For the text-containing cell, return its midpoint in [x, y] coordinate format. 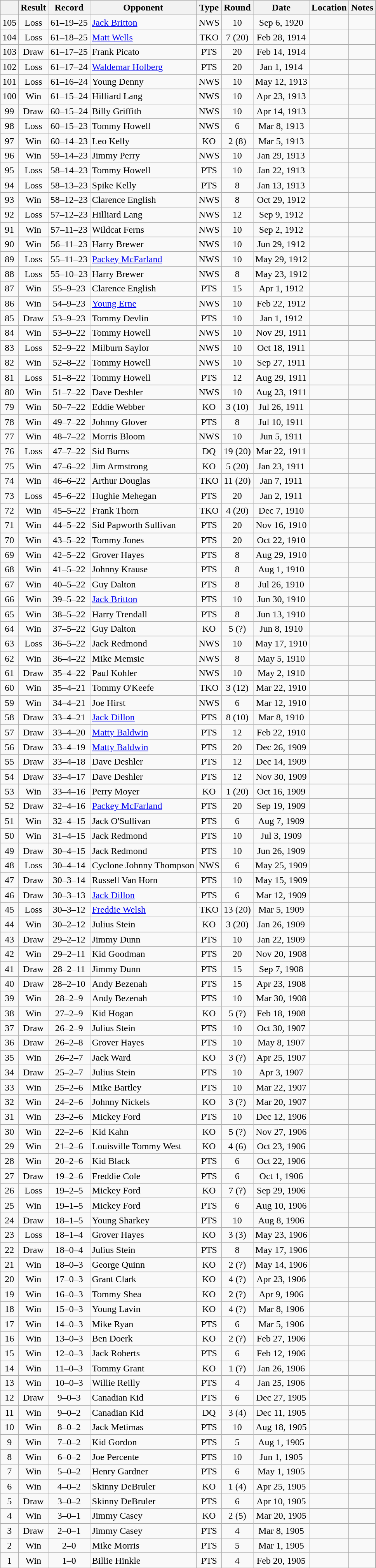
Mar 12, 1910 [281, 703]
13–0–3 [69, 1338]
17–0–3 [69, 1279]
3 (3) [237, 1235]
32–4–15 [69, 821]
19–2–5 [69, 1191]
Dec 27, 1905 [281, 1398]
Jun 8, 1910 [281, 629]
72 [9, 510]
May 25, 1909 [281, 865]
94 [9, 185]
Waldemar Holberg [143, 67]
88 [9, 274]
Jan 22, 1913 [281, 170]
Jimmy Perry [143, 155]
27–2–9 [69, 1013]
100 [9, 96]
Leo Kelly [143, 141]
66 [9, 599]
56 [9, 747]
May 12, 1913 [281, 82]
23 [9, 1235]
27 [9, 1176]
Jan 2, 1911 [281, 496]
89 [9, 259]
Record [69, 8]
45–5–22 [69, 510]
1 (20) [237, 791]
47–7–22 [69, 451]
64 [9, 629]
Mike Memsic [143, 659]
Feb 12, 1906 [281, 1353]
Jul 26, 1911 [281, 407]
Oct 30, 1907 [281, 1028]
30–3–12 [69, 910]
3 (4) [237, 1413]
7 (?) [237, 1191]
30–4–14 [69, 865]
Mike Morris [143, 1545]
63 [9, 643]
Spike Kelly [143, 185]
Kid Goodman [143, 954]
92 [9, 215]
60–15–23 [69, 126]
Oct 1, 1906 [281, 1176]
11 (20) [237, 481]
98 [9, 126]
Oct 22, 1910 [281, 540]
58–12–23 [69, 200]
Ben Doerk [143, 1338]
Cyclone Johnny Thompson [143, 865]
12–0–3 [69, 1353]
42 [9, 954]
Apr 9, 1906 [281, 1294]
29 [9, 1146]
Kid Gordon [143, 1442]
Oct 18, 1911 [281, 348]
Sep 2, 1912 [281, 230]
Jack Ward [143, 1058]
Kid Kahn [143, 1132]
Feb 14, 1914 [281, 52]
31–4–15 [69, 836]
Jun 1, 1905 [281, 1457]
31 [9, 1117]
5–0–2 [69, 1472]
9 [9, 1442]
Mar 20, 1907 [281, 1102]
8–0–2 [69, 1427]
65 [9, 614]
2–0–1 [69, 1531]
95 [9, 170]
May 29, 1912 [281, 259]
Joe Percente [143, 1457]
Henry Gardner [143, 1472]
19 [9, 1294]
Result [33, 8]
33–4–20 [69, 732]
Jun 26, 1909 [281, 850]
13 (20) [237, 910]
Aug 8, 1906 [281, 1220]
Hughie Mehegan [143, 496]
Jan 26, 1909 [281, 925]
30–3–14 [69, 880]
Matt Wells [143, 37]
Mar 22, 1911 [281, 451]
30–2–12 [69, 925]
76 [9, 451]
16–0–3 [69, 1294]
13 [9, 1383]
96 [9, 155]
Jan 22, 1909 [281, 939]
Arthur Douglas [143, 481]
May 15, 1909 [281, 880]
45 [9, 910]
4 (6) [237, 1146]
53–9–23 [69, 318]
2–0 [69, 1545]
May 8, 1907 [281, 1043]
Aug 18, 1905 [281, 1427]
33–4–21 [69, 718]
Mar 8, 1910 [281, 718]
61–17–25 [69, 52]
Apr 23, 1908 [281, 984]
Russell Van Horn [143, 880]
33–4–19 [69, 747]
3 (12) [237, 688]
41–5–22 [69, 570]
34–4–21 [69, 703]
Jul 10, 1911 [281, 422]
77 [9, 437]
86 [9, 303]
26–2–7 [69, 1058]
3–0–2 [69, 1501]
73 [9, 496]
Aug 29, 1911 [281, 377]
19 (20) [237, 451]
39 [9, 998]
Sep 6, 1920 [281, 23]
Tommy Grant [143, 1368]
49 [9, 850]
7 (20) [237, 37]
33–4–16 [69, 791]
59–14–23 [69, 155]
Type [209, 8]
30–3–13 [69, 895]
Morris Bloom [143, 437]
53–9–22 [69, 333]
Location [329, 8]
90 [9, 244]
24 [9, 1220]
55–9–23 [69, 289]
2 (8) [237, 141]
55–10–23 [69, 274]
Nov 29, 1911 [281, 333]
7–0–2 [69, 1442]
Perry Moyer [143, 791]
83 [9, 348]
Nov 20, 1908 [281, 954]
46–6–22 [69, 481]
14 [9, 1368]
Jan 23, 1911 [281, 466]
Freddie Welsh [143, 910]
80 [9, 392]
Aug 23, 1911 [281, 392]
Freddie Cole [143, 1176]
37 [9, 1028]
69 [9, 555]
Opponent [143, 8]
39–5–22 [69, 599]
24–2–6 [69, 1102]
43–5–22 [69, 540]
6–0–2 [69, 1457]
Mar 22, 1907 [281, 1087]
33 [9, 1087]
79 [9, 407]
15–0–3 [69, 1309]
71 [9, 525]
Milburn Saylor [143, 348]
Jun 30, 1910 [281, 599]
60–14–23 [69, 141]
Jul 3, 1909 [281, 836]
Dec 11, 1905 [281, 1413]
Feb 27, 1906 [281, 1338]
74 [9, 481]
Oct 23, 1906 [281, 1146]
Feb 18, 1908 [281, 1013]
Feb 20, 1905 [281, 1560]
Aug 7, 1909 [281, 821]
Johnny Glover [143, 422]
91 [9, 230]
Mar 8, 1906 [281, 1309]
20–2–6 [69, 1161]
14–0–3 [69, 1324]
Apr 25, 1907 [281, 1058]
Mar 20, 1905 [281, 1516]
32 [9, 1102]
Young Denny [143, 82]
61–15–24 [69, 96]
85 [9, 318]
29–2–12 [69, 939]
57–11–23 [69, 230]
Tommy Devlin [143, 318]
36–5–22 [69, 643]
3 [9, 1531]
102 [9, 67]
Paul Kohler [143, 673]
9–0–3 [69, 1398]
Dec 26, 1909 [281, 747]
Sid Papworth Sullivan [143, 525]
Sid Burns [143, 451]
50 [9, 836]
Dec 14, 1909 [281, 762]
52–8–22 [69, 362]
103 [9, 52]
38–5–22 [69, 614]
Mar 30, 1908 [281, 998]
28–2–11 [69, 969]
53 [9, 791]
Jun 5, 1911 [281, 437]
Sep 9, 1912 [281, 215]
32–4–16 [69, 806]
Jun 13, 1910 [281, 614]
99 [9, 111]
61 [9, 673]
46 [9, 895]
Aug 10, 1906 [281, 1206]
82 [9, 362]
Apr 14, 1913 [281, 111]
May 23, 1912 [281, 274]
68 [9, 570]
52 [9, 806]
Harry Trendall [143, 614]
May 23, 1906 [281, 1235]
23–2–6 [69, 1117]
26 [9, 1191]
Frank Thorn [143, 510]
51 [9, 821]
55–11–23 [69, 259]
Jack Roberts [143, 1353]
Sep 27, 1911 [281, 362]
93 [9, 200]
Mar 8, 1913 [281, 126]
48–7–22 [69, 437]
Tommy Jones [143, 540]
Mar 12, 1909 [281, 895]
Wildcat Ferns [143, 230]
34 [9, 1072]
Dec 7, 1910 [281, 510]
Mar 5, 1909 [281, 910]
30 [9, 1132]
19–2–6 [69, 1176]
Young Lavin [143, 1309]
25–2–6 [69, 1087]
Louisville Tommy West [143, 1146]
Nov 30, 1909 [281, 777]
18 [9, 1309]
1–0 [69, 1560]
36–4–22 [69, 659]
Tommy Shea [143, 1294]
62 [9, 659]
36 [9, 1043]
18–0–4 [69, 1250]
George Quinn [143, 1265]
May 5, 1910 [281, 659]
Feb 22, 1910 [281, 732]
Dec 12, 1906 [281, 1117]
61–18–25 [69, 37]
Oct 22, 1906 [281, 1161]
Oct 16, 1909 [281, 791]
Willie Reilly [143, 1383]
11 [9, 1413]
Jack O'Sullivan [143, 821]
37–5–22 [69, 629]
May 17, 1910 [281, 643]
May 2, 1910 [281, 673]
Feb 22, 1912 [281, 303]
3 (10) [237, 407]
26–2–8 [69, 1043]
40–5–22 [69, 584]
1 (4) [237, 1486]
7 [9, 1472]
58–14–23 [69, 170]
Feb 28, 1914 [281, 37]
2 (5) [237, 1516]
61–16–24 [69, 82]
78 [9, 422]
22–2–6 [69, 1132]
18–0–3 [69, 1265]
57–12–23 [69, 215]
35–4–22 [69, 673]
44 [9, 925]
105 [9, 23]
4 (20) [237, 510]
Mar 5, 1913 [281, 141]
50–7–22 [69, 407]
Johnny Nickels [143, 1102]
33–4–17 [69, 777]
May 1, 1905 [281, 1472]
Nov 16, 1910 [281, 525]
Tommy O'Keefe [143, 688]
Jan 29, 1913 [281, 155]
Apr 23, 1913 [281, 96]
25–2–7 [69, 1072]
2 [9, 1545]
Apr 10, 1905 [281, 1501]
18–1–5 [69, 1220]
Apr 1, 1912 [281, 289]
Mar 1, 1905 [281, 1545]
43 [9, 939]
Jul 26, 1910 [281, 584]
56–11–23 [69, 244]
54–9–23 [69, 303]
49–7–22 [69, 422]
May 14, 1906 [281, 1265]
11–0–3 [69, 1368]
Young Sharkey [143, 1220]
Mar 8, 1905 [281, 1531]
Aug 1, 1905 [281, 1442]
Sep 29, 1906 [281, 1191]
45–6–22 [69, 496]
Jun 29, 1912 [281, 244]
Jack Metimas [143, 1427]
97 [9, 141]
28–2–10 [69, 984]
May 17, 1906 [281, 1250]
40 [9, 984]
35 [9, 1058]
42–5–22 [69, 555]
19–1–5 [69, 1206]
28 [9, 1161]
5 (20) [237, 466]
Joe Hirst [143, 703]
21 [9, 1265]
26–2–9 [69, 1028]
Jan 1, 1914 [281, 67]
60 [9, 688]
Nov 27, 1906 [281, 1132]
22 [9, 1250]
57 [9, 732]
61–17–24 [69, 67]
8 (10) [237, 718]
Jan 1, 1912 [281, 318]
Jim Armstrong [143, 466]
52–9–22 [69, 348]
104 [9, 37]
Notes [362, 8]
61–19–25 [69, 23]
Frank Picato [143, 52]
84 [9, 333]
58 [9, 718]
81 [9, 377]
59 [9, 703]
30–4–15 [69, 850]
17 [9, 1324]
Grant Clark [143, 1279]
51–7–22 [69, 392]
Billy Griffith [143, 111]
28–2–9 [69, 998]
3–0–1 [69, 1516]
Young Erne [143, 303]
Eddie Webber [143, 407]
Mar 5, 1906 [281, 1324]
54 [9, 777]
47 [9, 880]
Sep 7, 1908 [281, 969]
25 [9, 1206]
Apr 3, 1907 [281, 1072]
Aug 29, 1910 [281, 555]
1 [9, 1560]
Jan 13, 1913 [281, 185]
55 [9, 762]
Apr 23, 1906 [281, 1279]
Johnny Krause [143, 570]
75 [9, 466]
44–5–22 [69, 525]
Jan 7, 1911 [281, 481]
Aug 1, 1910 [281, 570]
Kid Black [143, 1161]
Round [237, 8]
101 [9, 82]
29–2–11 [69, 954]
38 [9, 1013]
41 [9, 969]
Kid Hogan [143, 1013]
Jan 26, 1906 [281, 1368]
Mar 22, 1910 [281, 688]
51–8–22 [69, 377]
9–0–2 [69, 1413]
4–0–2 [69, 1486]
Oct 29, 1912 [281, 200]
3 (20) [237, 925]
21–2–6 [69, 1146]
Mike Ryan [143, 1324]
Billie Hinkle [143, 1560]
47–6–22 [69, 466]
67 [9, 584]
Apr 25, 1905 [281, 1486]
33–4–18 [69, 762]
87 [9, 289]
58–13–23 [69, 185]
Date [281, 8]
Sep 19, 1909 [281, 806]
10–0–3 [69, 1383]
35–4–21 [69, 688]
70 [9, 540]
Mike Bartley [143, 1087]
48 [9, 865]
Jan 25, 1906 [281, 1383]
18–1–4 [69, 1235]
16 [9, 1338]
60–15–24 [69, 111]
1 (?) [237, 1368]
